Pinpoint the cell where the given text exists, returning its [x, y] midpoint coordinate. 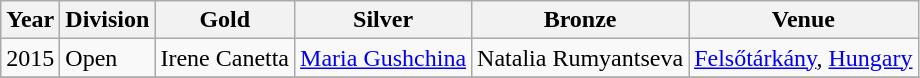
Venue [804, 20]
Maria Gushchina [384, 58]
Felsőtárkány, Hungary [804, 58]
Natalia Rumyantseva [580, 58]
Year [30, 20]
Open [108, 58]
Gold [225, 20]
Division [108, 20]
Silver [384, 20]
Bronze [580, 20]
Irene Canetta [225, 58]
2015 [30, 58]
